Determine the (x, y) coordinate at the center of the cell enclosing the given text.  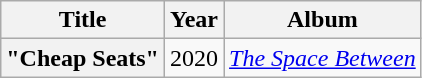
Album (323, 20)
Title (83, 20)
2020 (194, 58)
The Space Between (323, 58)
Year (194, 20)
"Cheap Seats" (83, 58)
